Extract the (X, Y) coordinate from the center of the cell holding the provided text.  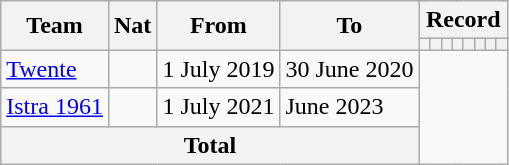
30 June 2020 (350, 69)
From (218, 26)
To (350, 26)
Nat (132, 26)
Record (463, 20)
1 July 2019 (218, 69)
Istra 1961 (55, 107)
June 2023 (350, 107)
Team (55, 26)
Twente (55, 69)
1 July 2021 (218, 107)
Total (210, 145)
